Identify which cell holds the provided text, then report its [X, Y] central coordinate. 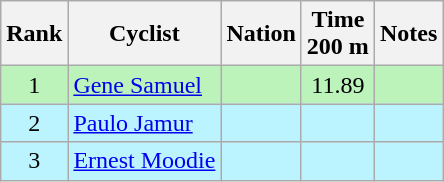
2 [34, 123]
11.89 [338, 85]
Time200 m [338, 34]
1 [34, 85]
Rank [34, 34]
3 [34, 161]
Notes [408, 34]
Paulo Jamur [144, 123]
Nation [261, 34]
Gene Samuel [144, 85]
Ernest Moodie [144, 161]
Cyclist [144, 34]
